Output the (X, Y) coordinate of the center of the cell containing the given text.  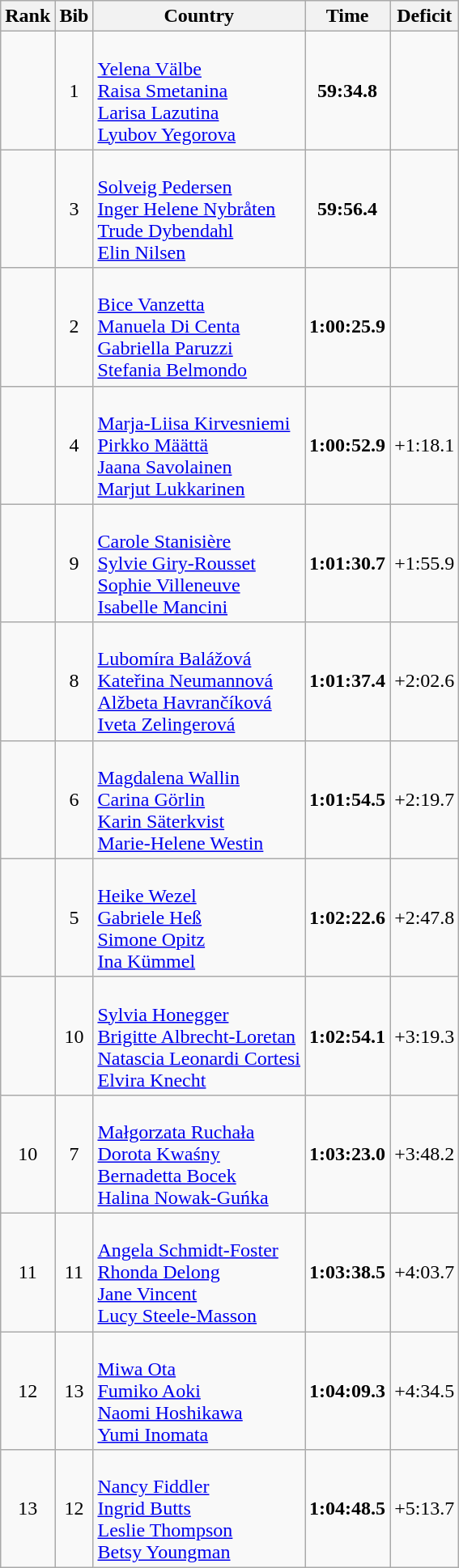
Sylvia HoneggerBrigitte Albrecht-LoretanNatascia Leonardi CortesiElvira Knecht (199, 1036)
8 (74, 681)
Nancy FiddlerIngrid ButtsLeslie ThompsonBetsy Youngman (199, 1509)
+2:47.8 (424, 917)
+1:18.1 (424, 445)
+5:13.7 (424, 1509)
Lubomíra BalážováKateřina NeumannováAlžbeta HavrančíkováIveta Zelingerová (199, 681)
Bice Vanzetta Manuela Di CentaGabriella ParuzziStefania Belmondo (199, 327)
Country (199, 16)
1:03:38.5 (348, 1272)
1:03:23.0 (348, 1154)
Miwa OtaFumiko AokiNaomi HoshikawaYumi Inomata (199, 1391)
1:04:09.3 (348, 1391)
9 (74, 563)
1:01:37.4 (348, 681)
Carole StanisièreSylvie Giry-RoussetSophie VilleneuveIsabelle Mancini (199, 563)
Bib (74, 16)
+4:03.7 (424, 1272)
Angela Schmidt-FosterRhonda DelongJane VincentLucy Steele-Masson (199, 1272)
1:02:54.1 (348, 1036)
+2:19.7 (424, 799)
1:02:22.6 (348, 917)
1:01:30.7 (348, 563)
+1:55.9 (424, 563)
59:56.4 (348, 209)
6 (74, 799)
5 (74, 917)
3 (74, 209)
Time (348, 16)
1 (74, 91)
7 (74, 1154)
1:00:25.9 (348, 327)
Solveig Pedersen Inger Helene NybråtenTrude DybendahlElin Nilsen (199, 209)
+3:19.3 (424, 1036)
Małgorzata RuchałaDorota KwaśnyBernadetta BocekHalina Nowak-Guńka (199, 1154)
Rank (28, 16)
4 (74, 445)
1:04:48.5 (348, 1509)
59:34.8 (348, 91)
Yelena Välbe Raisa SmetaninaLarisa LazutinaLyubov Yegorova (199, 91)
2 (74, 327)
Heike WezelGabriele HeßSimone OpitzIna Kümmel (199, 917)
+2:02.6 (424, 681)
Marja-Liisa KirvesniemiPirkko MäättäJaana SavolainenMarjut Lukkarinen (199, 445)
1:01:54.5 (348, 799)
+4:34.5 (424, 1391)
+3:48.2 (424, 1154)
Deficit (424, 16)
1:00:52.9 (348, 445)
Magdalena WallinCarina GörlinKarin SäterkvistMarie-Helene Westin (199, 799)
